Extract the [x, y] coordinate from the center of the cell holding the provided text.  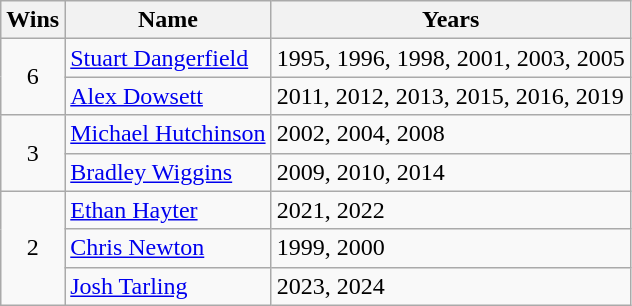
Wins [33, 20]
Years [450, 20]
Name [168, 20]
3 [33, 153]
Josh Tarling [168, 286]
2023, 2024 [450, 286]
Stuart Dangerfield [168, 58]
6 [33, 77]
Michael Hutchinson [168, 134]
1999, 2000 [450, 248]
Alex Dowsett [168, 96]
2011, 2012, 2013, 2015, 2016, 2019 [450, 96]
2021, 2022 [450, 210]
2 [33, 248]
Bradley Wiggins [168, 172]
2002, 2004, 2008 [450, 134]
Chris Newton [168, 248]
Ethan Hayter [168, 210]
1995, 1996, 1998, 2001, 2003, 2005 [450, 58]
2009, 2010, 2014 [450, 172]
